Determine the (x, y) coordinate at the center of the cell enclosing the given text.  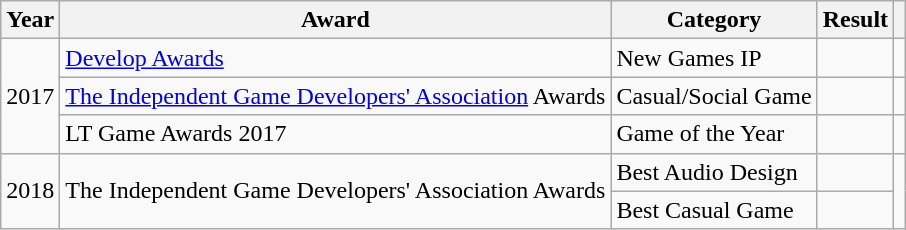
Develop Awards (336, 58)
Casual/Social Game (714, 96)
Result (855, 20)
Best Casual Game (714, 210)
LT Game Awards 2017 (336, 134)
Best Audio Design (714, 172)
New Games IP (714, 58)
Category (714, 20)
Game of the Year (714, 134)
2018 (30, 191)
Award (336, 20)
Year (30, 20)
2017 (30, 96)
